Provide the (x, y) coordinate of the cell's center where the given text is located.  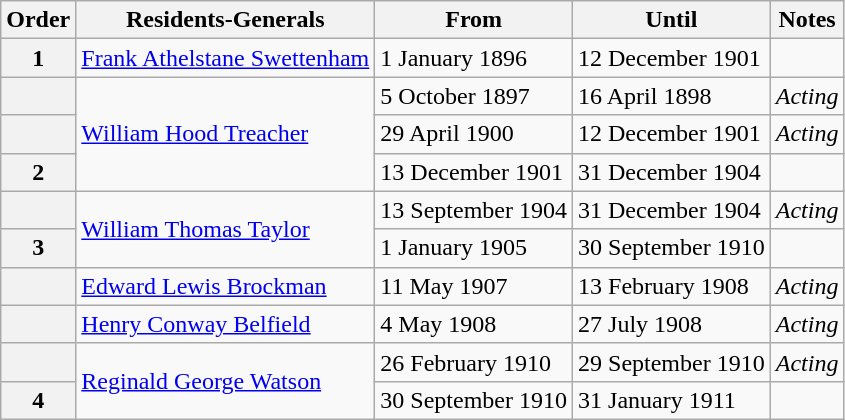
Frank Athelstane Swettenham (226, 58)
29 April 1900 (474, 134)
29 September 1910 (672, 362)
Residents-Generals (226, 20)
5 October 1897 (474, 96)
William Thomas Taylor (226, 229)
1 (38, 58)
13 February 1908 (672, 286)
Edward Lewis Brockman (226, 286)
Reginald George Watson (226, 381)
William Hood Treacher (226, 134)
11 May 1907 (474, 286)
4 May 1908 (474, 324)
31 January 1911 (672, 400)
16 April 1898 (672, 96)
1 January 1896 (474, 58)
27 July 1908 (672, 324)
2 (38, 172)
26 February 1910 (474, 362)
Order (38, 20)
From (474, 20)
Notes (807, 20)
1 January 1905 (474, 248)
13 September 1904 (474, 210)
13 December 1901 (474, 172)
Until (672, 20)
4 (38, 400)
3 (38, 248)
Henry Conway Belfield (226, 324)
